Find where the given text appears and provide that cell's center as (X, Y) coordinate. 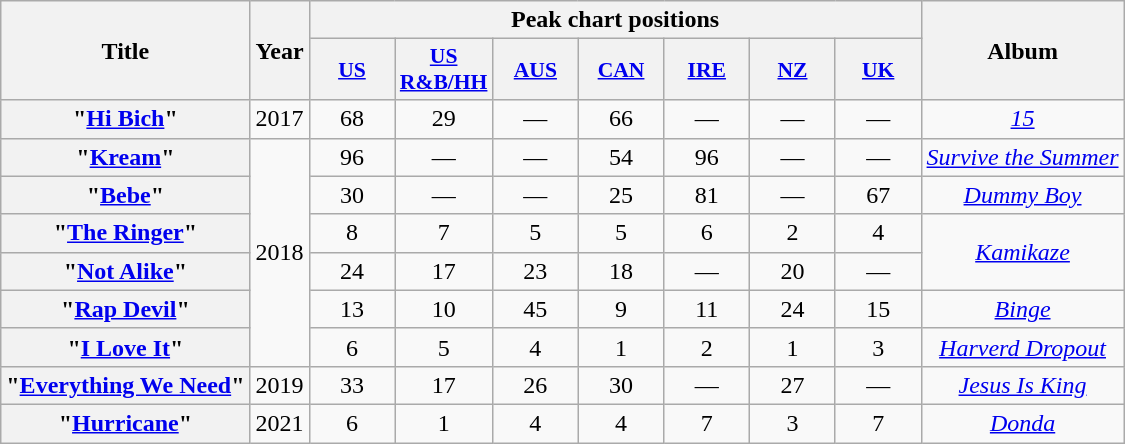
CAN (621, 70)
2021 (280, 423)
9 (621, 309)
USR&B/HH (444, 70)
"I Love It" (126, 347)
"Hi Bich" (126, 119)
Year (280, 50)
Donda (1022, 423)
66 (621, 119)
Binge (1022, 309)
54 (621, 157)
68 (352, 119)
81 (707, 195)
2017 (280, 119)
AUS (535, 70)
IRE (707, 70)
8 (352, 233)
"Not Alike" (126, 271)
"Kream" (126, 157)
Peak chart positions (615, 20)
Jesus Is King (1022, 385)
10 (444, 309)
"Hurricane" (126, 423)
"The Ringer" (126, 233)
Survive the Summer (1022, 157)
26 (535, 385)
33 (352, 385)
US (352, 70)
67 (878, 195)
Title (126, 50)
29 (444, 119)
Dummy Boy (1022, 195)
27 (793, 385)
20 (793, 271)
Album (1022, 50)
"Rap Devil" (126, 309)
UK (878, 70)
23 (535, 271)
2019 (280, 385)
Kamikaze (1022, 252)
NZ (793, 70)
"Bebe" (126, 195)
11 (707, 309)
25 (621, 195)
13 (352, 309)
2018 (280, 252)
Harverd Dropout (1022, 347)
45 (535, 309)
"Everything We Need" (126, 385)
18 (621, 271)
